Search for the cell housing the specified text and yield its [x, y] center coordinate. 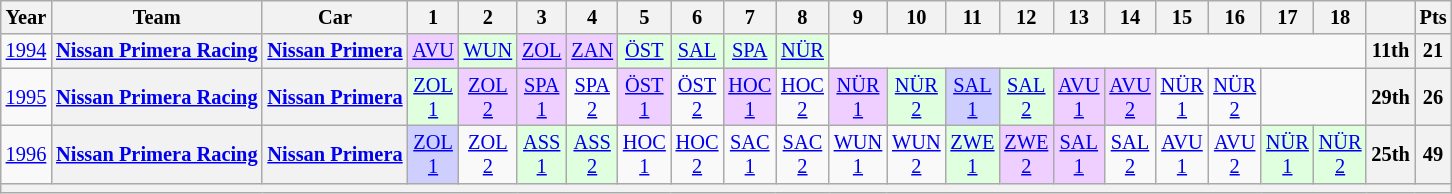
7 [750, 17]
11th [1390, 51]
29th [1390, 97]
SPA1 [542, 97]
ASS1 [542, 154]
ZWE2 [1026, 154]
SAC2 [802, 154]
16 [1234, 17]
SPA2 [592, 97]
SAL [698, 51]
1994 [26, 51]
9 [858, 17]
1995 [26, 97]
SPA [750, 51]
WUN2 [916, 154]
ZOL [542, 51]
NÜR [802, 51]
ASS2 [592, 154]
Car [334, 17]
15 [1182, 17]
21 [1434, 51]
49 [1434, 154]
1 [432, 17]
4 [592, 17]
3 [542, 17]
10 [916, 17]
ÖST [644, 51]
Team [156, 17]
ÖST2 [698, 97]
2 [488, 17]
8 [802, 17]
WUN [488, 51]
14 [1130, 17]
17 [1288, 17]
6 [698, 17]
Year [26, 17]
ZAN [592, 51]
WUN1 [858, 154]
AVU [432, 51]
Pts [1434, 17]
1996 [26, 154]
ÖST1 [644, 97]
5 [644, 17]
13 [1078, 17]
ZWE1 [973, 154]
SAC1 [750, 154]
26 [1434, 97]
12 [1026, 17]
18 [1340, 17]
25th [1390, 154]
11 [973, 17]
